Output the [x, y] coordinate of the center of the cell containing the given text.  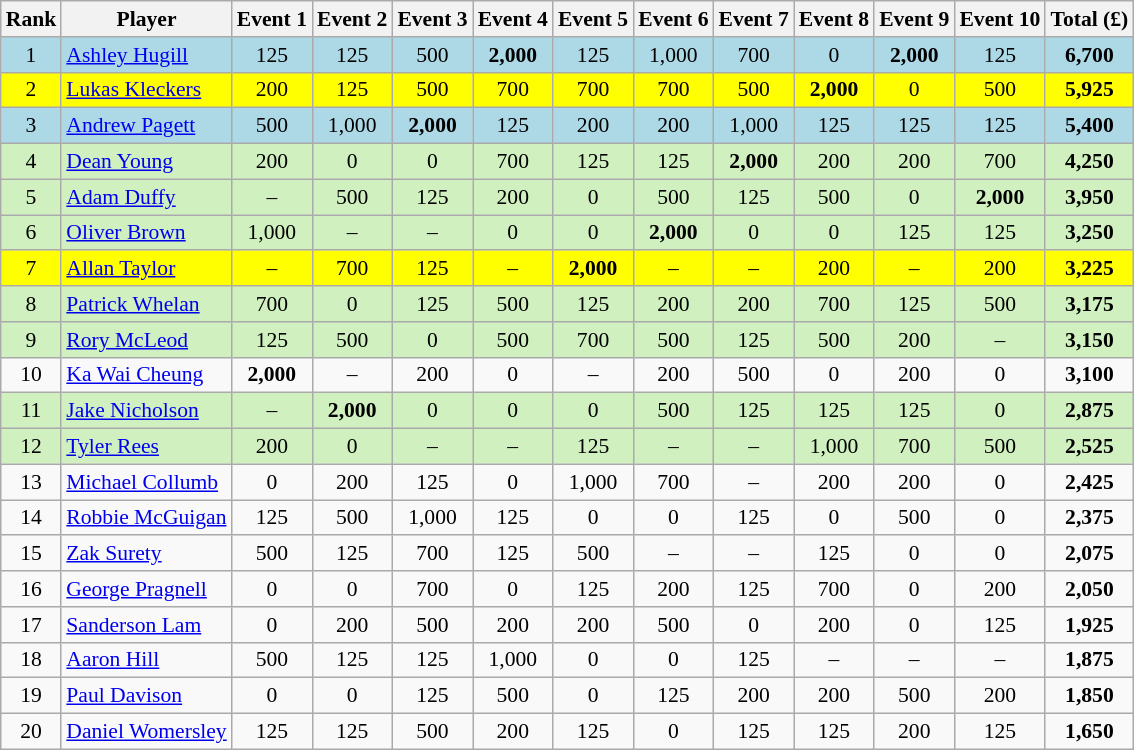
Event 4 [513, 19]
3,175 [1089, 304]
11 [32, 411]
Total (£) [1089, 19]
9 [32, 340]
Event 10 [1000, 19]
Rank [32, 19]
2,050 [1089, 589]
16 [32, 589]
Aaron Hill [146, 660]
5,925 [1089, 90]
4,250 [1089, 162]
Andrew Pagett [146, 126]
1,925 [1089, 625]
5,400 [1089, 126]
Event 7 [754, 19]
1,875 [1089, 660]
Jake Nicholson [146, 411]
Daniel Womersley [146, 732]
2 [32, 90]
Event 1 [272, 19]
Sanderson Lam [146, 625]
3,100 [1089, 375]
Tyler Rees [146, 447]
7 [32, 269]
Zak Surety [146, 554]
5 [32, 197]
Michael Collumb [146, 482]
14 [32, 518]
Robbie McGuigan [146, 518]
1 [32, 55]
3 [32, 126]
George Pragnell [146, 589]
Ka Wai Cheung [146, 375]
Event 2 [352, 19]
Event 9 [914, 19]
Dean Young [146, 162]
Event 8 [834, 19]
17 [32, 625]
Event 5 [593, 19]
Lukas Kleckers [146, 90]
1,650 [1089, 732]
Rory McLeod [146, 340]
15 [32, 554]
Patrick Whelan [146, 304]
13 [32, 482]
Event 3 [432, 19]
Ashley Hugill [146, 55]
Allan Taylor [146, 269]
3,225 [1089, 269]
20 [32, 732]
2,075 [1089, 554]
Paul Davison [146, 696]
Oliver Brown [146, 233]
Adam Duffy [146, 197]
2,425 [1089, 482]
8 [32, 304]
12 [32, 447]
18 [32, 660]
Event 6 [673, 19]
3,950 [1089, 197]
1,850 [1089, 696]
10 [32, 375]
2,525 [1089, 447]
Player [146, 19]
6 [32, 233]
2,375 [1089, 518]
3,150 [1089, 340]
2,875 [1089, 411]
19 [32, 696]
6,700 [1089, 55]
4 [32, 162]
3,250 [1089, 233]
